Locate the cell with the specified text and output its [X, Y] center coordinate. 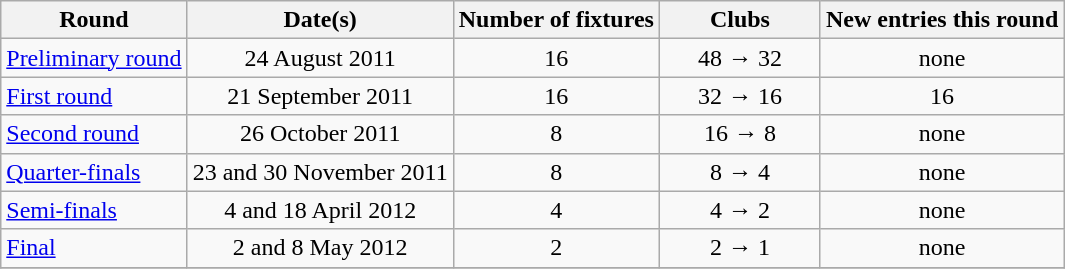
24 August 2011 [320, 58]
First round [94, 96]
Second round [94, 134]
Semi-finals [94, 210]
32 → 16 [740, 96]
48 → 32 [740, 58]
2 → 1 [740, 248]
4 → 2 [740, 210]
21 September 2011 [320, 96]
4 and 18 April 2012 [320, 210]
16 → 8 [740, 134]
8 → 4 [740, 172]
Quarter-finals [94, 172]
Round [94, 20]
Preliminary round [94, 58]
26 October 2011 [320, 134]
2 and 8 May 2012 [320, 248]
2 [556, 248]
Number of fixtures [556, 20]
4 [556, 210]
Final [94, 248]
Date(s) [320, 20]
23 and 30 November 2011 [320, 172]
New entries this round [942, 20]
Clubs [740, 20]
